Pinpoint the cell where the given text exists, returning its [X, Y] midpoint coordinate. 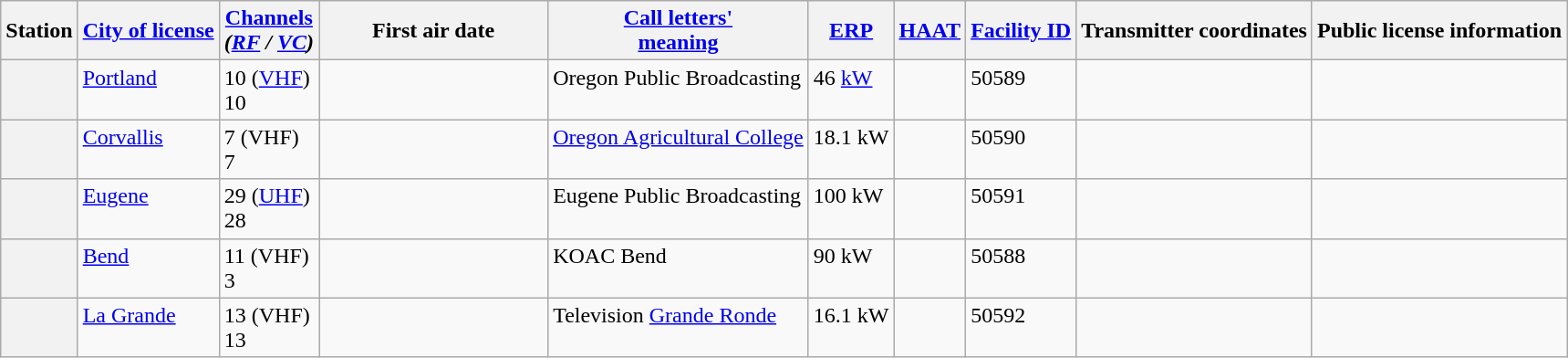
Television Grande Ronde [679, 327]
KOAC Bend [679, 268]
Oregon Agricultural College [679, 150]
ERP [851, 31]
Facility ID [1022, 31]
7 (VHF)7 [268, 150]
Call letters'meaning [679, 31]
Corvallis [148, 150]
50592 [1022, 327]
Eugene [148, 208]
50589 [1022, 89]
Channels(RF / VC) [268, 31]
90 kW [851, 268]
Eugene Public Broadcasting [679, 208]
29 (UHF)28 [268, 208]
11 (VHF)3 [268, 268]
HAAT [930, 31]
10 (VHF)10 [268, 89]
Bend [148, 268]
Station [39, 31]
50588 [1022, 268]
46 kW [851, 89]
Public license information [1439, 31]
City of license [148, 31]
13 (VHF)13 [268, 327]
Portland [148, 89]
First air date [434, 31]
La Grande [148, 327]
18.1 kW [851, 150]
Oregon Public Broadcasting [679, 89]
100 kW [851, 208]
50590 [1022, 150]
50591 [1022, 208]
Transmitter coordinates [1195, 31]
16.1 kW [851, 327]
